Provide the (X, Y) coordinate of the cell's center where the given text is located.  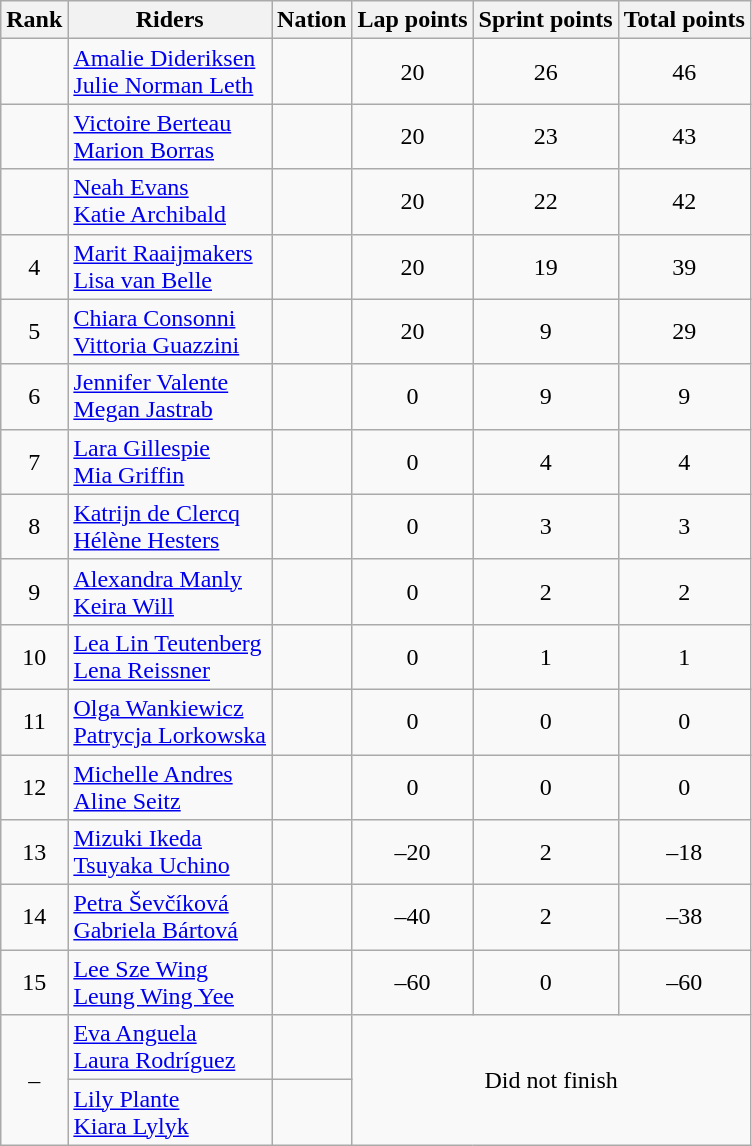
Lap points (412, 20)
11 (34, 722)
Katrijn de ClercqHélène Hesters (170, 526)
Rank (34, 20)
7 (34, 462)
Nation (312, 20)
6 (34, 396)
Lara GillespieMia Griffin (170, 462)
Victoire BerteauMarion Borras (170, 136)
Petra ŠevčíkováGabriela Bártová (170, 918)
Lea Lin TeutenbergLena Reissner (170, 656)
Mizuki IkedaTsuyaka Uchino (170, 852)
Amalie DideriksenJulie Norman Leth (170, 72)
19 (546, 266)
Lily PlanteKiara Lylyk (170, 1112)
– (34, 1080)
39 (684, 266)
–20 (412, 852)
26 (546, 72)
43 (684, 136)
Neah EvansKatie Archibald (170, 202)
Jennifer ValenteMegan Jastrab (170, 396)
Sprint points (546, 20)
Eva AnguelaLaura Rodríguez (170, 1048)
12 (34, 786)
15 (34, 982)
–18 (684, 852)
8 (34, 526)
Chiara ConsonniVittoria Guazzini (170, 332)
Did not finish (551, 1080)
Marit RaaijmakersLisa van Belle (170, 266)
Michelle AndresAline Seitz (170, 786)
10 (34, 656)
14 (34, 918)
23 (546, 136)
–40 (412, 918)
5 (34, 332)
13 (34, 852)
22 (546, 202)
Lee Sze WingLeung Wing Yee (170, 982)
Alexandra ManlyKeira Will (170, 592)
Olga WankiewiczPatrycja Lorkowska (170, 722)
–38 (684, 918)
46 (684, 72)
42 (684, 202)
29 (684, 332)
Riders (170, 20)
Total points (684, 20)
